Find where the given text appears and provide that cell's center as [x, y] coordinate. 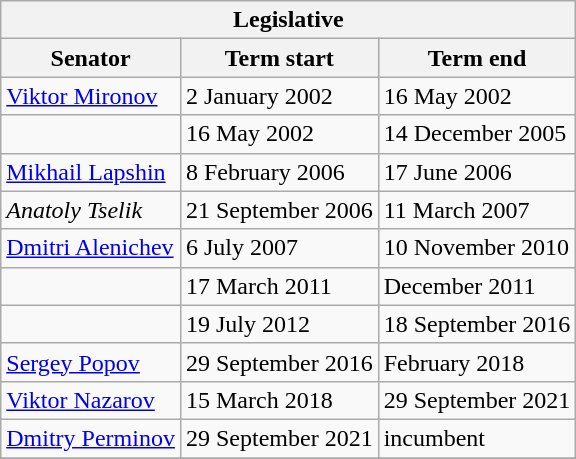
17 June 2006 [477, 172]
February 2018 [477, 362]
Senator [91, 58]
Anatoly Tselik [91, 210]
Term end [477, 58]
10 November 2010 [477, 248]
2 January 2002 [279, 96]
8 February 2006 [279, 172]
29 September 2016 [279, 362]
Viktor Nazarov [91, 400]
incumbent [477, 438]
11 March 2007 [477, 210]
Dmitry Perminov [91, 438]
15 March 2018 [279, 400]
18 September 2016 [477, 324]
19 July 2012 [279, 324]
December 2011 [477, 286]
21 September 2006 [279, 210]
Dmitri Alenichev [91, 248]
Sergey Popov [91, 362]
Viktor Mironov [91, 96]
6 July 2007 [279, 248]
Mikhail Lapshin [91, 172]
17 March 2011 [279, 286]
14 December 2005 [477, 134]
Legislative [288, 20]
Term start [279, 58]
